Return [x, y] of the center of cell containing provided text 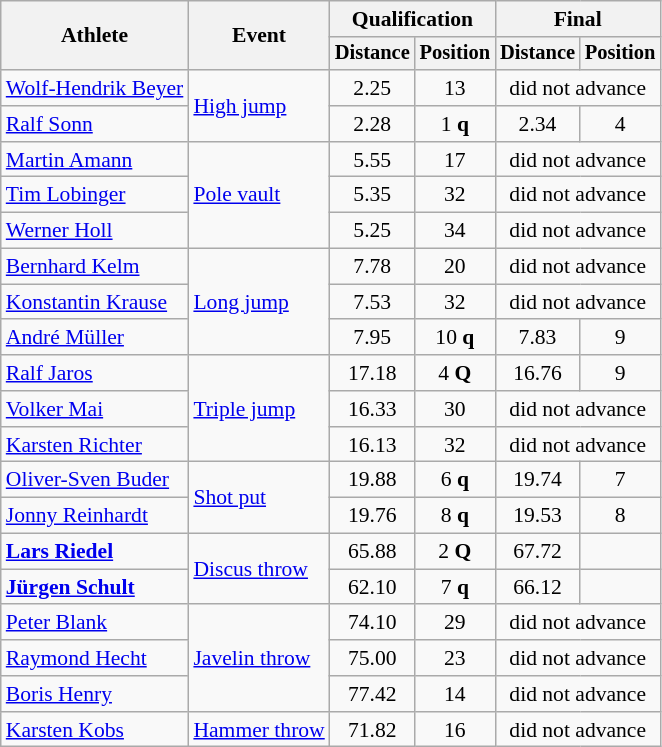
Peter Blank [95, 623]
29 [455, 623]
Qualification [412, 19]
16.76 [538, 373]
Shot put [258, 498]
Martin Amann [95, 160]
Raymond Hecht [95, 658]
Final [578, 19]
High jump [258, 106]
19.53 [538, 516]
2.28 [372, 124]
2.25 [372, 88]
62.10 [372, 587]
7.83 [538, 338]
7.53 [372, 302]
Pole vault [258, 196]
30 [455, 409]
Tim Lobinger [95, 195]
34 [455, 231]
16.13 [372, 445]
23 [455, 658]
Ralf Sonn [95, 124]
Oliver-Sven Buder [95, 480]
Ralf Jaros [95, 373]
65.88 [372, 552]
7 q [455, 587]
13 [455, 88]
Werner Holl [95, 231]
5.25 [372, 231]
Discus throw [258, 570]
Jürgen Schult [95, 587]
4 Q [455, 373]
66.12 [538, 587]
74.10 [372, 623]
Bernhard Kelm [95, 267]
7.95 [372, 338]
Event [258, 36]
17.18 [372, 373]
5.35 [372, 195]
14 [455, 694]
Lars Riedel [95, 552]
Konstantin Krause [95, 302]
19.88 [372, 480]
Javelin throw [258, 658]
André Müller [95, 338]
7.78 [372, 267]
Boris Henry [95, 694]
16.33 [372, 409]
Volker Mai [95, 409]
4 [620, 124]
8 q [455, 516]
17 [455, 160]
20 [455, 267]
Wolf-Hendrik Beyer [95, 88]
77.42 [372, 694]
75.00 [372, 658]
Jonny Reinhardt [95, 516]
Triple jump [258, 408]
2.34 [538, 124]
2 Q [455, 552]
1 q [455, 124]
8 [620, 516]
67.72 [538, 552]
19.74 [538, 480]
19.76 [372, 516]
7 [620, 480]
Long jump [258, 302]
Karsten Richter [95, 445]
5.55 [372, 160]
Athlete [95, 36]
10 q [455, 338]
6 q [455, 480]
